Search for the cell housing the specified text and yield its [X, Y] center coordinate. 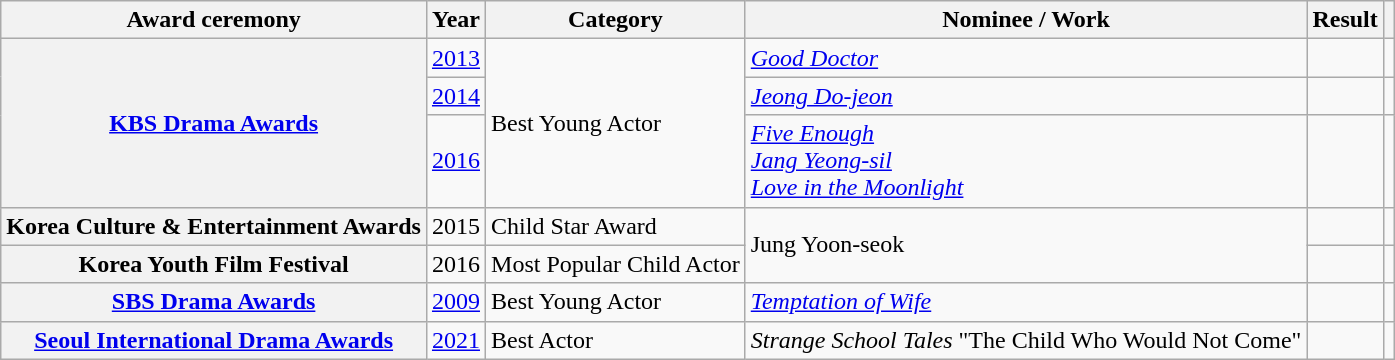
KBS Drama Awards [214, 123]
Seoul International Drama Awards [214, 340]
Good Doctor [1026, 58]
2021 [456, 340]
Five EnoughJang Yeong-silLove in the Moonlight [1026, 161]
Korea Culture & Entertainment Awards [214, 226]
2009 [456, 302]
2015 [456, 226]
Year [456, 20]
Jeong Do-jeon [1026, 96]
2013 [456, 58]
SBS Drama Awards [214, 302]
Strange School Tales "The Child Who Would Not Come" [1026, 340]
Result [1345, 20]
Child Star Award [616, 226]
Jung Yoon-seok [1026, 245]
Temptation of Wife [1026, 302]
Best Actor [616, 340]
Category [616, 20]
Korea Youth Film Festival [214, 264]
2014 [456, 96]
Nominee / Work [1026, 20]
Most Popular Child Actor [616, 264]
Award ceremony [214, 20]
